Return the [x, y] coordinate for the center point of the cell that contains the specified text.  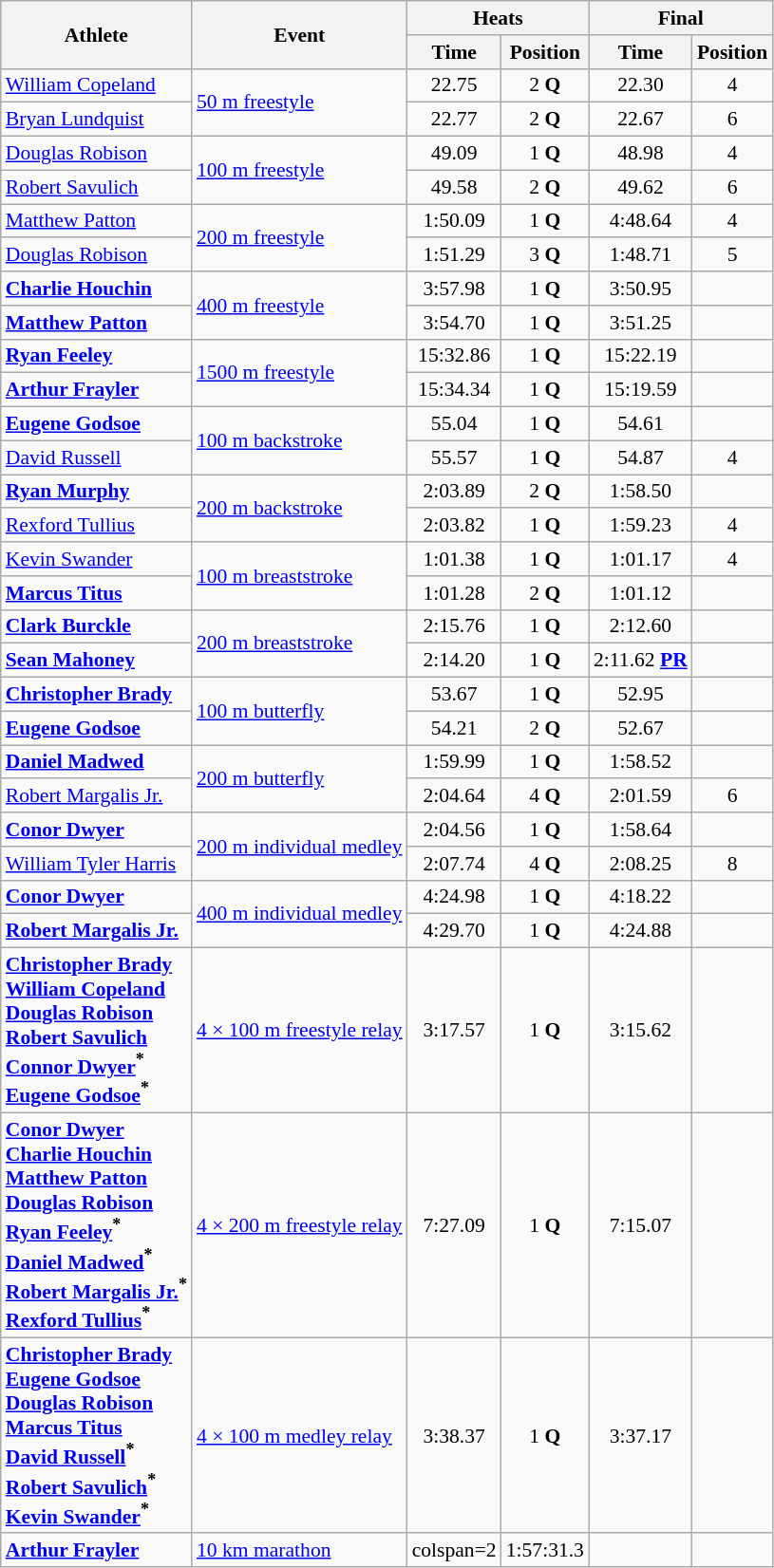
4:18.22 [640, 897]
Ryan Murphy [97, 492]
55.04 [454, 424]
4 × 100 m medley relay [300, 1436]
1:01.12 [640, 593]
48.98 [640, 154]
200 m individual medley [300, 847]
Athlete [97, 34]
22.75 [454, 85]
2:08.25 [640, 864]
100 m freestyle [300, 171]
54.21 [454, 728]
Conor DwyerCharlie HouchinMatthew PattonDouglas RobisonRyan Feeley*Daniel Madwed*Robert Margalis Jr.*Rexford Tullius* [97, 1226]
15:32.86 [454, 356]
3 Q [545, 255]
3:57.98 [454, 289]
5 [732, 255]
8 [732, 864]
53.67 [454, 695]
Event [300, 34]
Marcus Titus [97, 593]
4:29.70 [454, 931]
3:17.57 [454, 1031]
4:24.98 [454, 897]
54.87 [640, 457]
4:24.88 [640, 931]
2:04.64 [454, 796]
1:57:31.3 [545, 1551]
1:01.17 [640, 559]
7:27.09 [454, 1226]
Daniel Madwed [97, 762]
1:01.28 [454, 593]
15:19.59 [640, 390]
15:34.34 [454, 390]
3:54.70 [454, 323]
10 km marathon [300, 1551]
200 m freestyle [300, 237]
100 m breaststroke [300, 575]
4 × 200 m freestyle relay [300, 1226]
15:22.19 [640, 356]
3:38.37 [454, 1436]
2:12.60 [640, 626]
3:37.17 [640, 1436]
100 m butterfly [300, 712]
52.67 [640, 728]
2:07.74 [454, 864]
200 m backstroke [300, 509]
200 m butterfly [300, 778]
William Tyler Harris [97, 864]
2:03.89 [454, 492]
400 m individual medley [300, 913]
22.67 [640, 120]
colspan=2 [454, 1551]
1:58.52 [640, 762]
Rexford Tullius [97, 526]
William Copeland [97, 85]
22.30 [640, 85]
1:51.29 [454, 255]
1:59.99 [454, 762]
3:15.62 [640, 1031]
Christopher BradyEugene GodsoeDouglas RobisonMarcus TitusDavid Russell*Robert Savulich*Kevin Swander* [97, 1436]
Bryan Lundquist [97, 120]
David Russell [97, 457]
1:48.71 [640, 255]
2:03.82 [454, 526]
2:04.56 [454, 830]
50 m freestyle [300, 103]
1500 m freestyle [300, 372]
2:01.59 [640, 796]
3:50.95 [640, 289]
Heats [498, 18]
1:59.23 [640, 526]
4:48.64 [640, 221]
Final [680, 18]
2:11.62 PR [640, 661]
Kevin Swander [97, 559]
2:15.76 [454, 626]
1:58.50 [640, 492]
49.58 [454, 187]
52.95 [640, 695]
Ryan Feeley [97, 356]
Clark Burckle [97, 626]
55.57 [454, 457]
1:01.38 [454, 559]
1:50.09 [454, 221]
4 × 100 m freestyle relay [300, 1031]
49.62 [640, 187]
49.09 [454, 154]
54.61 [640, 424]
7:15.07 [640, 1226]
2:14.20 [454, 661]
Christopher BradyWilliam CopelandDouglas RobisonRobert SavulichConnor Dwyer*Eugene Godsoe* [97, 1031]
100 m backstroke [300, 440]
22.77 [454, 120]
Robert Savulich [97, 187]
Sean Mahoney [97, 661]
3:51.25 [640, 323]
Christopher Brady [97, 695]
200 m breaststroke [300, 644]
Charlie Houchin [97, 289]
1:58.64 [640, 830]
400 m freestyle [300, 306]
